Extract the [X, Y] coordinate from the center of the cell holding the provided text.  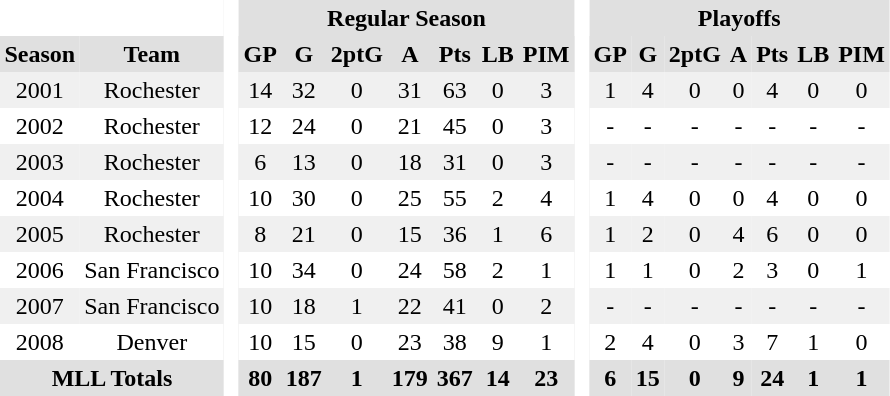
Regular Season [406, 18]
2002 [40, 126]
2005 [40, 234]
30 [304, 198]
63 [454, 90]
Playoffs [739, 18]
Denver [152, 342]
187 [304, 378]
80 [260, 378]
2001 [40, 90]
2003 [40, 162]
32 [304, 90]
2004 [40, 198]
38 [454, 342]
8 [260, 234]
Team [152, 54]
Season [40, 54]
41 [454, 306]
179 [410, 378]
34 [304, 270]
13 [304, 162]
12 [260, 126]
MLL Totals [112, 378]
45 [454, 126]
55 [454, 198]
36 [454, 234]
22 [410, 306]
58 [454, 270]
367 [454, 378]
7 [772, 342]
25 [410, 198]
2007 [40, 306]
2006 [40, 270]
2008 [40, 342]
